Return [X, Y] of the center of cell containing provided text 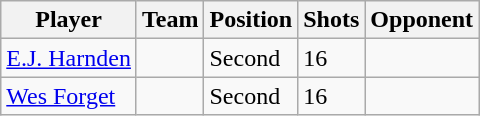
Team [170, 20]
Wes Forget [69, 96]
Opponent [422, 20]
Player [69, 20]
Shots [332, 20]
E.J. Harnden [69, 58]
Position [251, 20]
